Output the (X, Y) coordinate of the center of the cell containing the given text.  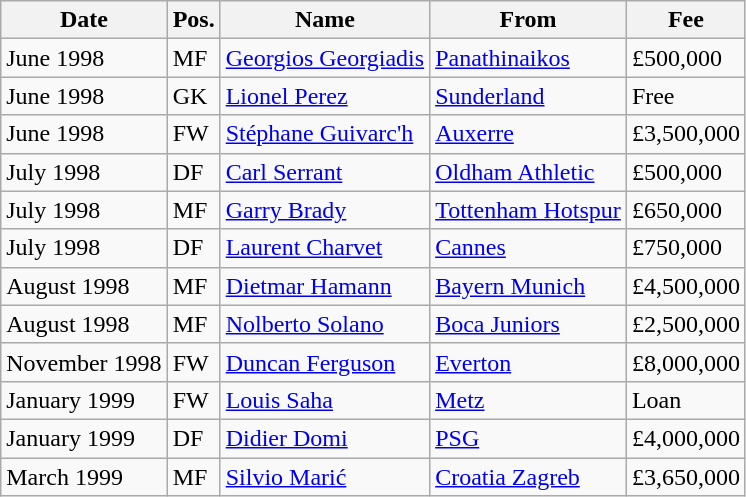
GK (194, 96)
£4,500,000 (686, 286)
March 1999 (84, 477)
PSG (528, 438)
£8,000,000 (686, 362)
Boca Juniors (528, 324)
Georgios Georgiadis (324, 58)
Croatia Zagreb (528, 477)
Stéphane Guivarc'h (324, 134)
Pos. (194, 20)
Loan (686, 400)
Didier Domi (324, 438)
£4,000,000 (686, 438)
£2,500,000 (686, 324)
Garry Brady (324, 210)
Everton (528, 362)
Metz (528, 400)
Silvio Marić (324, 477)
£750,000 (686, 248)
Duncan Ferguson (324, 362)
From (528, 20)
Sunderland (528, 96)
Date (84, 20)
£650,000 (686, 210)
Carl Serrant (324, 172)
Laurent Charvet (324, 248)
Dietmar Hamann (324, 286)
Free (686, 96)
£3,650,000 (686, 477)
Cannes (528, 248)
Name (324, 20)
Oldham Athletic (528, 172)
Tottenham Hotspur (528, 210)
Lionel Perez (324, 96)
Auxerre (528, 134)
Louis Saha (324, 400)
£3,500,000 (686, 134)
Fee (686, 20)
Bayern Munich (528, 286)
Nolberto Solano (324, 324)
November 1998 (84, 362)
Panathinaikos (528, 58)
